Pinpoint the cell where the given text exists, returning its [X, Y] midpoint coordinate. 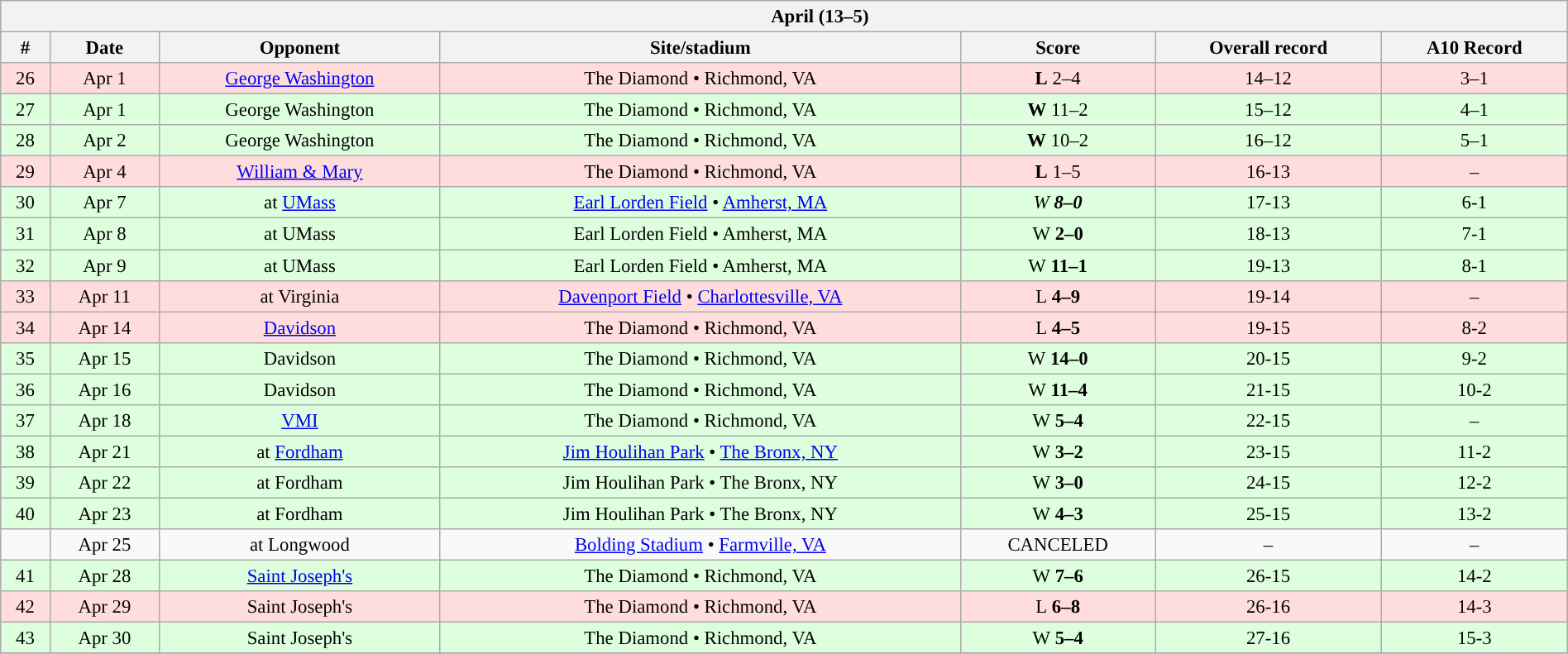
April (13–5) [784, 17]
19-14 [1269, 296]
20-15 [1269, 358]
41 [25, 575]
W 4–3 [1059, 513]
L 2–4 [1059, 79]
3–1 [1474, 79]
35 [25, 358]
W 11–4 [1059, 389]
Apr 15 [104, 358]
27 [25, 110]
29 [25, 172]
W 11–1 [1059, 265]
Apr 29 [104, 607]
5–1 [1474, 141]
34 [25, 327]
15–12 [1269, 110]
W 7–6 [1059, 575]
W 14–0 [1059, 358]
39 [25, 483]
at Longwood [299, 545]
Apr 16 [104, 389]
L 4–9 [1059, 296]
Opponent [299, 47]
4–1 [1474, 110]
10-2 [1474, 389]
L 4–5 [1059, 327]
8-1 [1474, 265]
W 8–0 [1059, 203]
26-15 [1269, 575]
32 [25, 265]
43 [25, 638]
18-13 [1269, 234]
19-13 [1269, 265]
Overall record [1269, 47]
W 11–2 [1059, 110]
A10 Record [1474, 47]
26 [25, 79]
13-2 [1474, 513]
14-3 [1474, 607]
L 6–8 [1059, 607]
16–12 [1269, 141]
Apr 23 [104, 513]
9-2 [1474, 358]
14-2 [1474, 575]
William & Mary [299, 172]
33 [25, 296]
Apr 14 [104, 327]
28 [25, 141]
Site/stadium [700, 47]
W 3–0 [1059, 483]
14–12 [1269, 79]
W 2–0 [1059, 234]
30 [25, 203]
23-15 [1269, 451]
11-2 [1474, 451]
Apr 22 [104, 483]
Apr 2 [104, 141]
Apr 9 [104, 265]
42 [25, 607]
Apr 7 [104, 203]
24-15 [1269, 483]
Bolding Stadium • Farmville, VA [700, 545]
Score [1059, 47]
Apr 25 [104, 545]
Apr 4 [104, 172]
31 [25, 234]
37 [25, 420]
26-16 [1269, 607]
36 [25, 389]
Apr 11 [104, 296]
17-13 [1269, 203]
7-1 [1474, 234]
Apr 21 [104, 451]
CANCELED [1059, 545]
W 10–2 [1059, 141]
40 [25, 513]
Apr 30 [104, 638]
8-2 [1474, 327]
38 [25, 451]
at Virginia [299, 296]
# [25, 47]
VMI [299, 420]
W 3–2 [1059, 451]
L 1–5 [1059, 172]
25-15 [1269, 513]
Apr 18 [104, 420]
Apr 8 [104, 234]
15-3 [1474, 638]
22-15 [1269, 420]
Date [104, 47]
19-15 [1269, 327]
21-15 [1269, 389]
Davenport Field • Charlottesville, VA [700, 296]
27-16 [1269, 638]
6-1 [1474, 203]
12-2 [1474, 483]
Apr 28 [104, 575]
16-13 [1269, 172]
